Search for the cell housing the specified text and yield its [x, y] center coordinate. 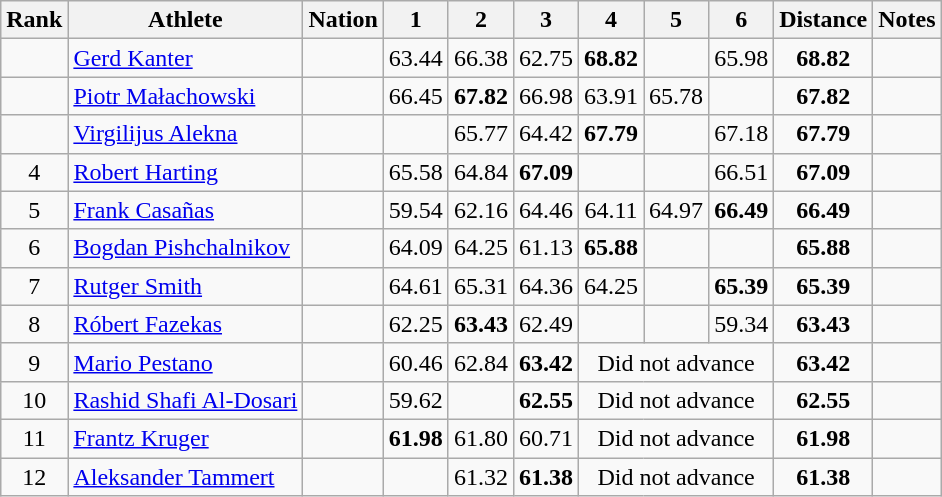
7 [34, 286]
Virgilijus Alekna [186, 134]
9 [34, 362]
59.62 [416, 400]
66.51 [742, 172]
64.11 [612, 210]
Piotr Małachowski [186, 96]
61.32 [480, 477]
Rashid Shafi Al-Dosari [186, 400]
64.42 [546, 134]
Mario Pestano [186, 362]
10 [34, 400]
12 [34, 477]
Róbert Fazekas [186, 324]
60.46 [416, 362]
11 [34, 438]
Distance [824, 20]
Rutger Smith [186, 286]
60.71 [546, 438]
64.36 [546, 286]
65.31 [480, 286]
3 [546, 20]
64.09 [416, 248]
Aleksander Tammert [186, 477]
62.84 [480, 362]
61.13 [546, 248]
Gerd Kanter [186, 58]
66.38 [480, 58]
65.78 [676, 96]
1 [416, 20]
65.58 [416, 172]
8 [34, 324]
63.44 [416, 58]
67.18 [742, 134]
66.98 [546, 96]
65.77 [480, 134]
Athlete [186, 20]
66.45 [416, 96]
Notes [907, 20]
61.80 [480, 438]
Rank [34, 20]
64.84 [480, 172]
Bogdan Pishchalnikov [186, 248]
62.49 [546, 324]
64.61 [416, 286]
64.97 [676, 210]
64.46 [546, 210]
Frantz Kruger [186, 438]
63.91 [612, 96]
59.34 [742, 324]
65.98 [742, 58]
62.16 [480, 210]
59.54 [416, 210]
62.75 [546, 58]
Nation [343, 20]
62.25 [416, 324]
Frank Casañas [186, 210]
2 [480, 20]
Robert Harting [186, 172]
